Extract the [x, y] coordinate from the center of the cell holding the provided text.  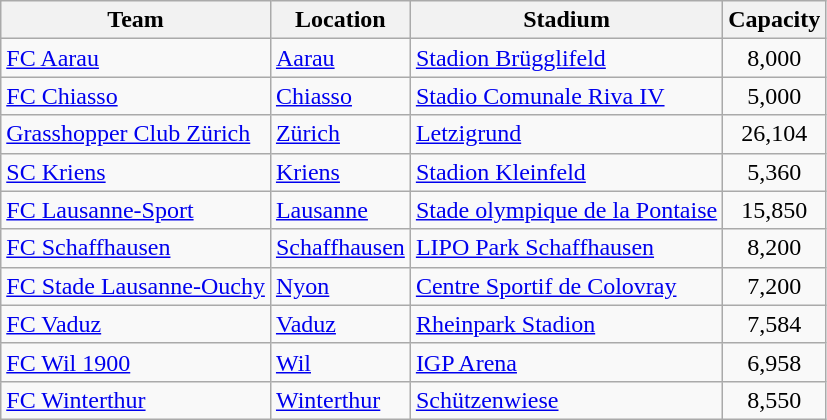
FC Vaduz [136, 324]
FC Stade Lausanne-Ouchy [136, 286]
8,550 [774, 400]
FC Lausanne-Sport [136, 210]
7,584 [774, 324]
Stadio Comunale Riva IV [566, 96]
Nyon [340, 286]
5,360 [774, 172]
IGP Arena [566, 362]
Aarau [340, 58]
Rheinpark Stadion [566, 324]
FC Chiasso [136, 96]
Lausanne [340, 210]
Capacity [774, 20]
Zürich [340, 134]
Wil [340, 362]
LIPO Park Schaffhausen [566, 248]
Vaduz [340, 324]
Stadium [566, 20]
6,958 [774, 362]
Chiasso [340, 96]
Winterthur [340, 400]
Schaffhausen [340, 248]
SC Kriens [136, 172]
Stadion Brügglifeld [566, 58]
8,200 [774, 248]
Stadion Kleinfeld [566, 172]
Grasshopper Club Zürich [136, 134]
26,104 [774, 134]
Centre Sportif de Colovray [566, 286]
Kriens [340, 172]
Stade olympique de la Pontaise [566, 210]
FC Aarau [136, 58]
7,200 [774, 286]
FC Winterthur [136, 400]
FC Schaffhausen [136, 248]
5,000 [774, 96]
15,850 [774, 210]
8,000 [774, 58]
Team [136, 20]
FC Wil 1900 [136, 362]
Schützenwiese [566, 400]
Letzigrund [566, 134]
Location [340, 20]
